Find where the given text appears and provide that cell's center as [X, Y] coordinate. 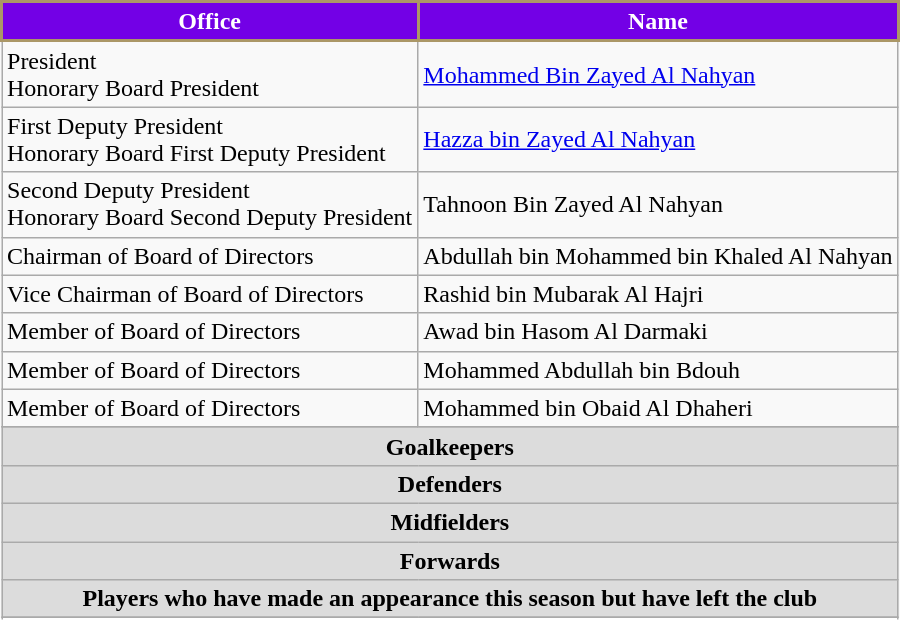
Mohammed Abdullah bin Bdouh [658, 370]
Tahnoon Bin Zayed Al Nahyan [658, 204]
Vice Chairman of Board of Directors [210, 294]
Abdullah bin Mohammed bin Khaled Al Nahyan [658, 256]
PresidentHonorary Board President [210, 74]
Awad bin Hasom Al Darmaki [658, 332]
Name [658, 22]
Rashid bin Mubarak Al Hajri [658, 294]
Second Deputy PresidentHonorary Board Second Deputy President [210, 204]
Mohammed Bin Zayed Al Nahyan [658, 74]
Chairman of Board of Directors [210, 256]
Midfielders [450, 522]
Hazza bin Zayed Al Nahyan [658, 140]
Mohammed bin Obaid Al Dhaheri [658, 408]
First Deputy President Honorary Board First Deputy President [210, 140]
Defenders [450, 484]
Goalkeepers [450, 446]
Office [210, 22]
Players who have made an appearance this season but have left the club [450, 599]
Forwards [450, 561]
